Return [X, Y] of the center of cell containing provided text 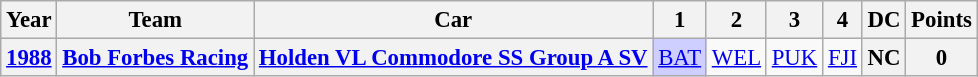
NC [884, 58]
FJI [843, 58]
BAT [680, 58]
Holden VL Commodore SS Group A SV [454, 58]
WEL [736, 58]
Car [454, 20]
1 [680, 20]
Bob Forbes Racing [156, 58]
Year [29, 20]
Team [156, 20]
PUK [794, 58]
2 [736, 20]
4 [843, 20]
DC [884, 20]
0 [942, 58]
1988 [29, 58]
Points [942, 20]
3 [794, 20]
